Search for the cell housing the specified text and yield its (X, Y) center coordinate. 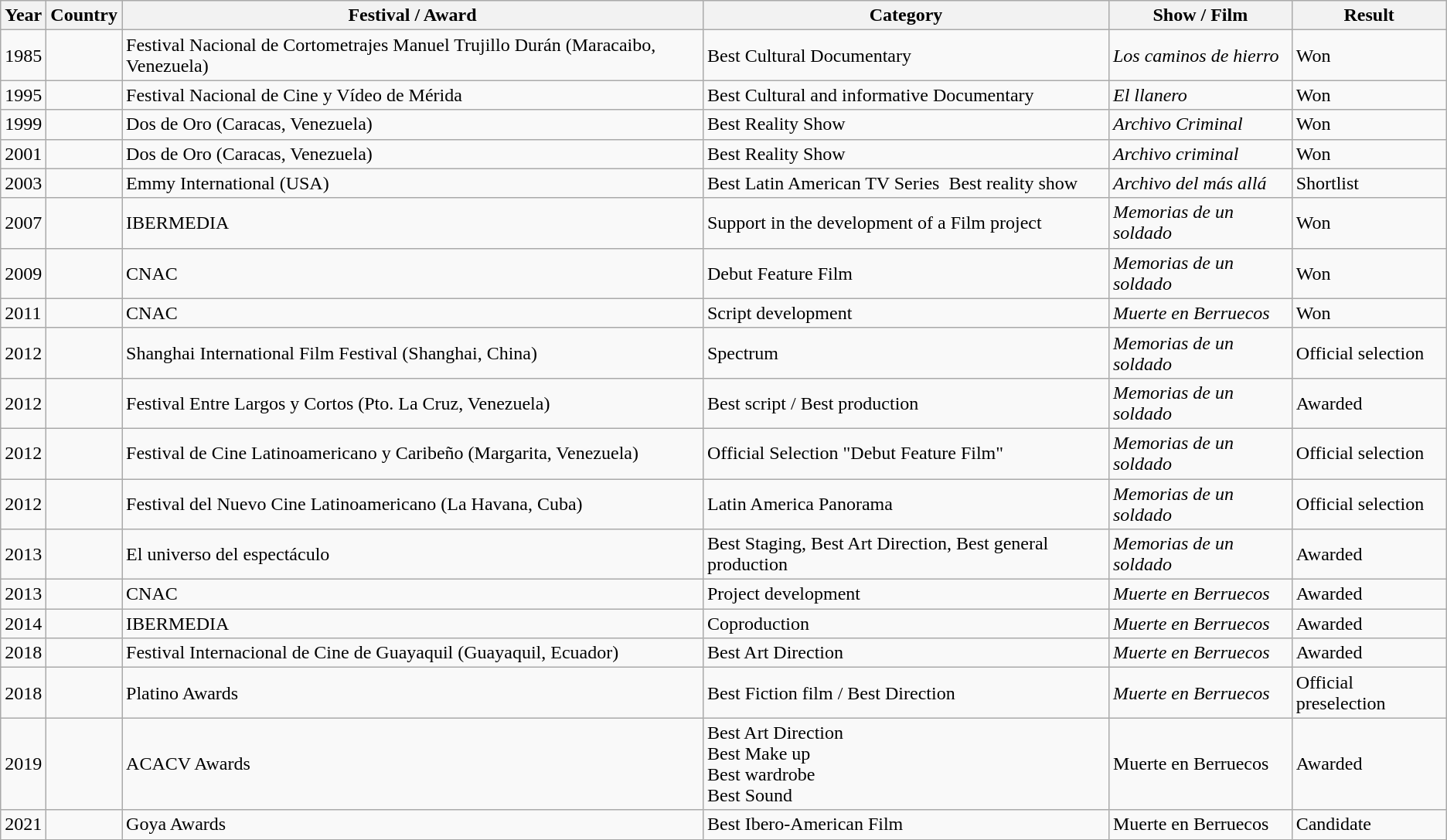
Platino Awards (413, 692)
Festival Nacional de Cine y Vídeo de Mérida (413, 95)
Spectrum (906, 352)
Support in the development of a Film project (906, 223)
2007 (23, 223)
Best Ibero-American Film (906, 825)
Festival Internacional de Cine de Guayaquil (Guayaquil, Ecuador) (413, 653)
Archivo Criminal (1200, 124)
Festival del Nuevo Cine Latinoamericano (La Havana, Cuba) (413, 504)
1999 (23, 124)
Best Latin American TV Series Best reality show (906, 183)
Festival Entre Largos y Cortos (Pto. La Cruz, Venezuela) (413, 403)
Official Selection "Debut Feature Film" (906, 453)
Festival / Award (413, 15)
2021 (23, 825)
2001 (23, 154)
Official preselection (1369, 692)
Category (906, 15)
2009 (23, 274)
Archivo del más allá (1200, 183)
1995 (23, 95)
Best Art DirectionBest Make upBest wardrobeBest Sound (906, 763)
2003 (23, 183)
Result (1369, 15)
1985 (23, 56)
Best Fiction film / Best Direction (906, 692)
Emmy International (USA) (413, 183)
Country (84, 15)
Script development (906, 313)
Best Staging, Best Art Direction, Best general production (906, 555)
El universo del espectáculo (413, 555)
Debut Feature Film (906, 274)
2011 (23, 313)
Archivo criminal (1200, 154)
Year (23, 15)
2019 (23, 763)
El llanero (1200, 95)
Best script / Best production (906, 403)
2014 (23, 624)
Shanghai International Film Festival (Shanghai, China) (413, 352)
Shortlist (1369, 183)
Festival Nacional de Cortometrajes Manuel Trujillo Durán (Maracaibo, Venezuela) (413, 56)
Goya Awards (413, 825)
Festival de Cine Latinoamericano y Caribeño (Margarita, Venezuela) (413, 453)
Show / Film (1200, 15)
Project development (906, 594)
Latin America Panorama (906, 504)
Best Cultural and informative Documentary (906, 95)
Coproduction (906, 624)
Best Cultural Documentary (906, 56)
Best Art Direction (906, 653)
ACACV Awards (413, 763)
Los caminos de hierro (1200, 56)
Candidate (1369, 825)
